Identify which cell holds the provided text, then report its [x, y] central coordinate. 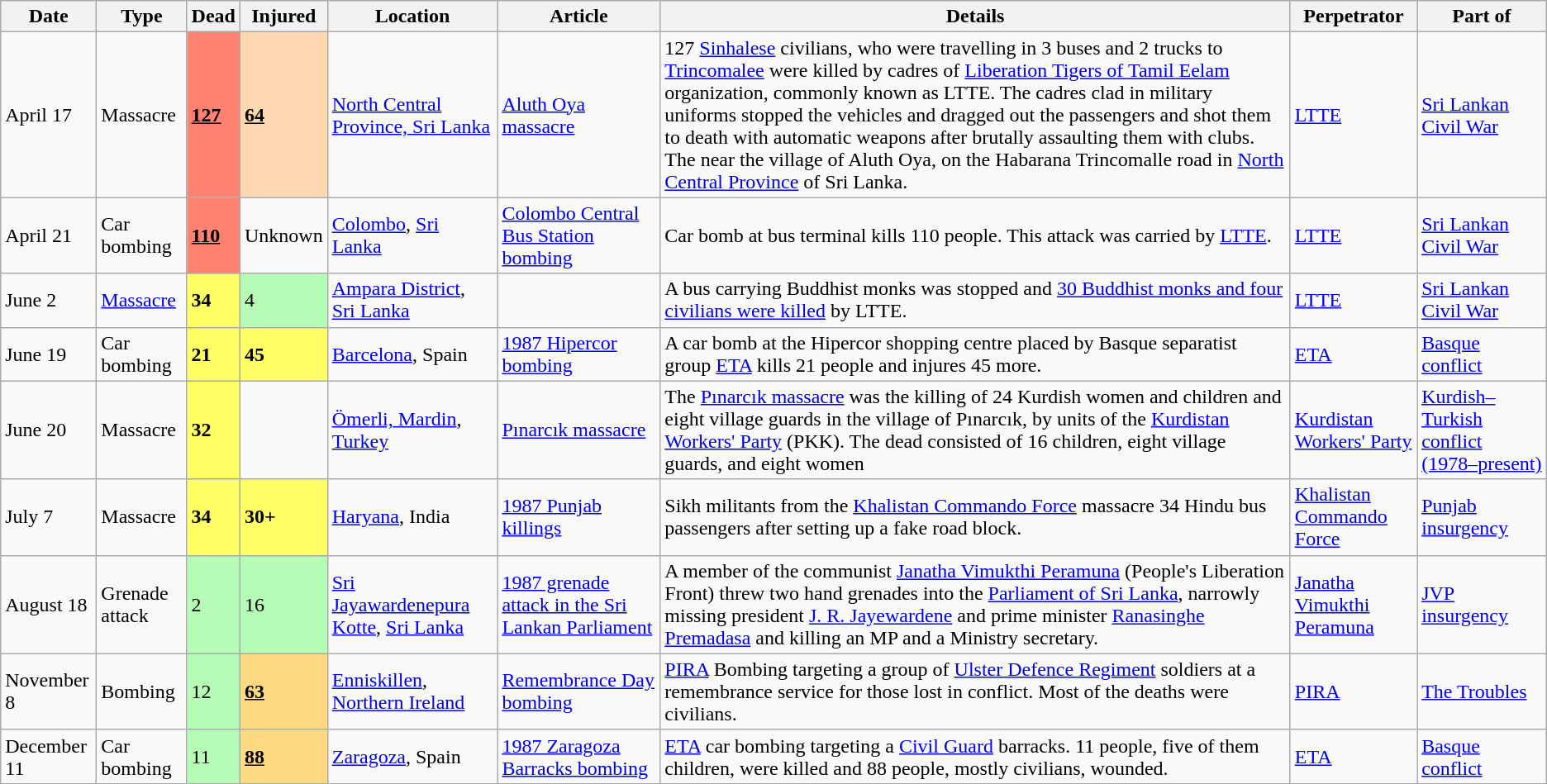
Ampara District, Sri Lanka [412, 301]
June 19 [49, 354]
Janatha Vimukthi Peramuna [1354, 605]
Sikh militants from the Khalistan Commando Force massacre 34 Hindu bus passengers after setting up a fake road block. [975, 517]
Unknown [283, 235]
1987 Hipercor bombing [578, 354]
Kurdish–Turkish conflict (1978–present) [1483, 430]
Ömerli, Mardin, Turkey [412, 430]
21 [213, 354]
Remembrance Day bombing [578, 691]
110 [213, 235]
Enniskillen, Northern Ireland [412, 691]
Haryana, India [412, 517]
Sri Jayawardenepura Kotte, Sri Lanka [412, 605]
1987 Punjab killings [578, 517]
Type [142, 17]
Injured [283, 17]
Perpetrator [1354, 17]
2 [213, 605]
32 [213, 430]
1987 Zaragoza Barracks bombing [578, 757]
North Central Province, Sri Lanka [412, 115]
July 7 [49, 517]
1987 grenade attack in the Sri Lankan Parliament [578, 605]
Bombing [142, 691]
Colombo Central Bus Station bombing [578, 235]
Details [975, 17]
Colombo, Sri Lanka [412, 235]
Grenade attack [142, 605]
Car bomb at bus terminal kills 110 people. This attack was carried by LTTE. [975, 235]
April 21 [49, 235]
ETA car bombing targeting a Civil Guard barracks. 11 people, five of them children, were killed and 88 people, mostly civilians, wounded. [975, 757]
Kurdistan Workers' Party [1354, 430]
Dead [213, 17]
June 2 [49, 301]
PIRA [1354, 691]
A bus carrying Buddhist monks was stopped and 30 Buddhist monks and four civilians were killed by LTTE. [975, 301]
30+ [283, 517]
Aluth Oya massacre [578, 115]
12 [213, 691]
JVP insurgency [1483, 605]
Part of [1483, 17]
11 [213, 757]
August 18 [49, 605]
127 [213, 115]
Location [412, 17]
63 [283, 691]
Punjab insurgency [1483, 517]
The Troubles [1483, 691]
Pınarcık massacre [578, 430]
Article [578, 17]
A car bomb at the Hipercor shopping centre placed by Basque separatist group ETA kills 21 people and injures 45 more. [975, 354]
June 20 [49, 430]
88 [283, 757]
November 8 [49, 691]
64 [283, 115]
Barcelona, Spain [412, 354]
Khalistan Commando Force [1354, 517]
Date [49, 17]
April 17 [49, 115]
16 [283, 605]
Zaragoza, Spain [412, 757]
December 11 [49, 757]
4 [283, 301]
45 [283, 354]
